Search for the cell housing the specified text and yield its (x, y) center coordinate. 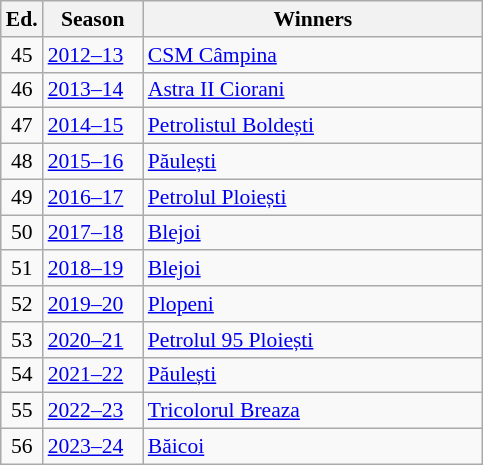
2018–19 (93, 269)
Tricolorul Breaza (313, 411)
49 (22, 197)
52 (22, 304)
50 (22, 233)
Petrolul 95 Ploiești (313, 340)
46 (22, 90)
55 (22, 411)
CSM Câmpina (313, 55)
53 (22, 340)
2022–23 (93, 411)
2013–14 (93, 90)
2012–13 (93, 55)
2021–22 (93, 375)
2016–17 (93, 197)
48 (22, 162)
47 (22, 126)
Season (93, 19)
54 (22, 375)
Plopeni (313, 304)
Petrolul Ploiești (313, 197)
2017–18 (93, 233)
56 (22, 447)
Winners (313, 19)
Astra II Ciorani (313, 90)
Ed. (22, 19)
45 (22, 55)
2015–16 (93, 162)
Petrolistul Boldești (313, 126)
2023–24 (93, 447)
2019–20 (93, 304)
2020–21 (93, 340)
2014–15 (93, 126)
51 (22, 269)
Băicoi (313, 447)
